Detect which cell encompasses the target text, then output its (X, Y) center coordinate. 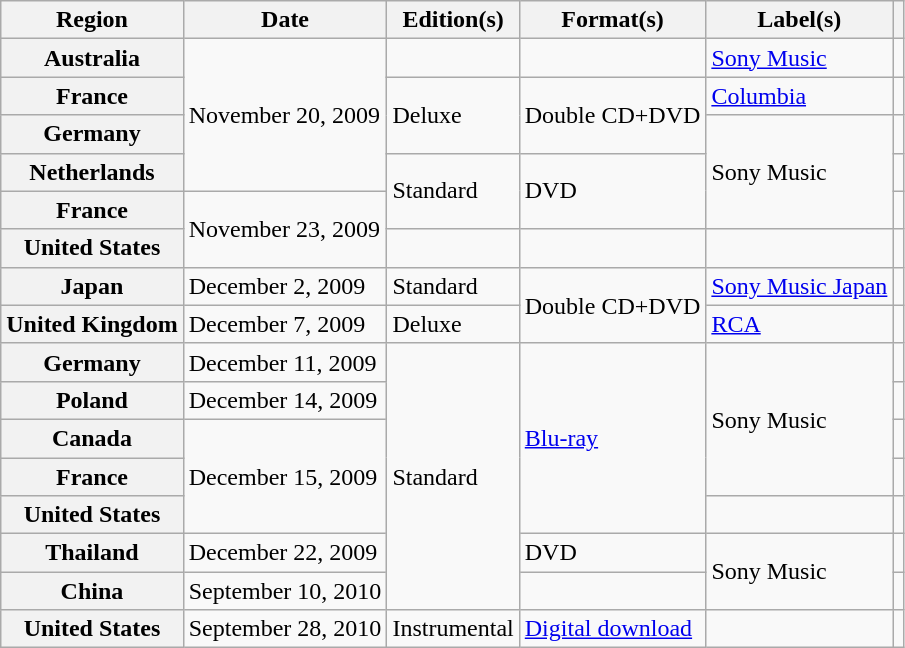
Thailand (92, 553)
China (92, 591)
United Kingdom (92, 324)
Poland (92, 400)
Instrumental (453, 629)
November 23, 2009 (285, 229)
December 14, 2009 (285, 400)
Digital download (612, 629)
Japan (92, 286)
Date (285, 20)
December 7, 2009 (285, 324)
September 10, 2010 (285, 591)
Region (92, 20)
Netherlands (92, 172)
Format(s) (612, 20)
Australia (92, 58)
Canada (92, 438)
Label(s) (800, 20)
December 22, 2009 (285, 553)
December 15, 2009 (285, 476)
December 11, 2009 (285, 362)
December 2, 2009 (285, 286)
Columbia (800, 96)
September 28, 2010 (285, 629)
Edition(s) (453, 20)
RCA (800, 324)
Blu-ray (612, 438)
Sony Music Japan (800, 286)
November 20, 2009 (285, 115)
